Capture the cell that displays the provided text and extract its (x, y) central coordinate. 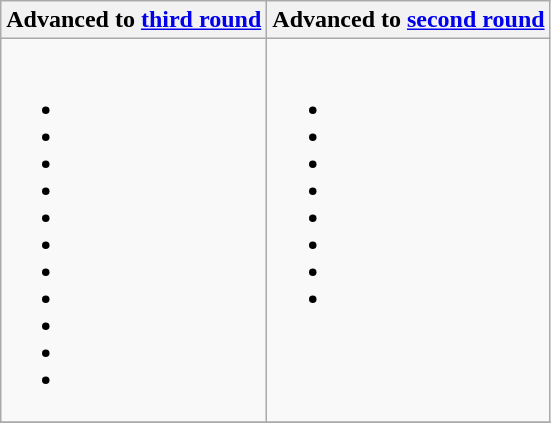
Advanced to third round (134, 20)
Advanced to second round (408, 20)
